Locate the cell with the specified text and output its (X, Y) center coordinate. 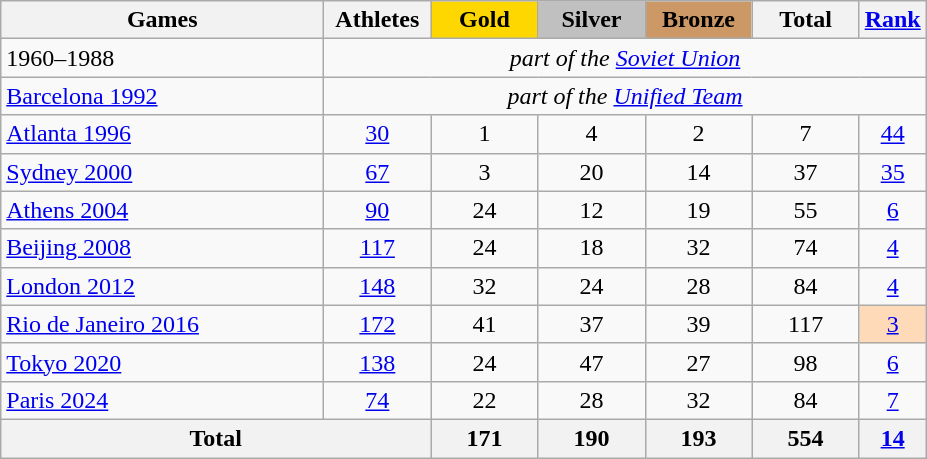
44 (892, 134)
Beijing 2008 (162, 248)
18 (592, 248)
Gold (484, 20)
138 (378, 362)
1960–1988 (162, 58)
47 (592, 362)
98 (806, 362)
190 (592, 438)
2 (698, 134)
39 (698, 324)
Games (162, 20)
Athens 2004 (162, 210)
Atlanta 1996 (162, 134)
193 (698, 438)
Barcelona 1992 (162, 96)
12 (592, 210)
Tokyo 2020 (162, 362)
22 (484, 400)
30 (378, 134)
90 (378, 210)
27 (698, 362)
172 (378, 324)
67 (378, 172)
55 (806, 210)
part of the Unified Team (625, 96)
41 (484, 324)
part of the Soviet Union (625, 58)
London 2012 (162, 286)
171 (484, 438)
Rank (892, 20)
554 (806, 438)
148 (378, 286)
20 (592, 172)
Sydney 2000 (162, 172)
Rio de Janeiro 2016 (162, 324)
Paris 2024 (162, 400)
Silver (592, 20)
Bronze (698, 20)
Athletes (378, 20)
1 (484, 134)
19 (698, 210)
35 (892, 172)
